Output the [x, y] coordinate of the center of the cell containing the given text.  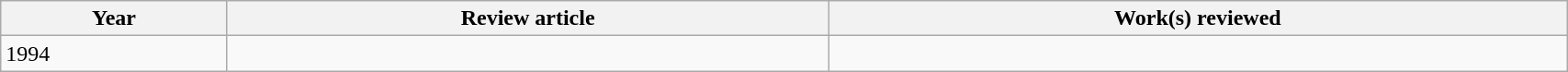
Work(s) reviewed [1198, 18]
Review article [527, 18]
Year [114, 18]
1994 [114, 54]
